Detect which cell encompasses the target text, then output its [X, Y] center coordinate. 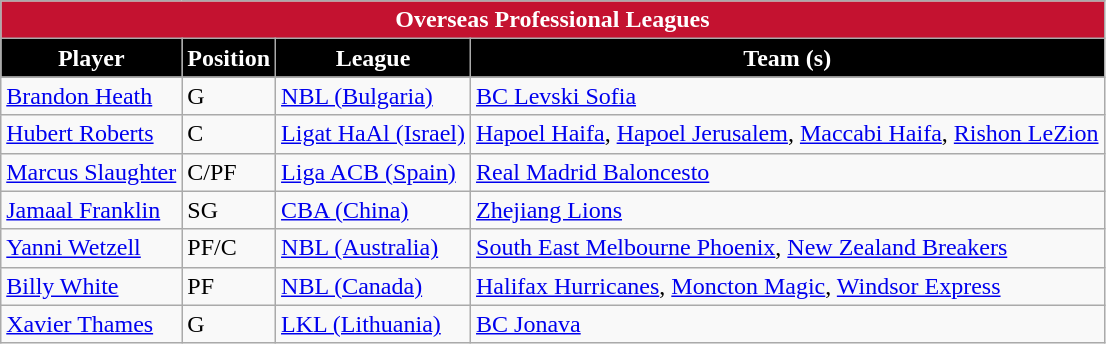
Ligat HaAl (Israel) [374, 134]
Real Madrid Baloncesto [788, 172]
C [229, 134]
Halifax Hurricanes, Moncton Magic, Windsor Express [788, 286]
League [374, 58]
Zhejiang Lions [788, 210]
Marcus Slaughter [92, 172]
PF [229, 286]
Team (s) [788, 58]
South East Melbourne Phoenix, New Zealand Breakers [788, 248]
Hapoel Haifa, Hapoel Jerusalem, Maccabi Haifa, Rishon LeZion [788, 134]
Jamaal Franklin [92, 210]
Yanni Wetzell [92, 248]
CBA (China) [374, 210]
BC Levski Sofia [788, 96]
C/PF [229, 172]
BC Jonava [788, 324]
Liga ACB (Spain) [374, 172]
NBL (Australia) [374, 248]
Brandon Heath [92, 96]
Position [229, 58]
PF/C [229, 248]
Xavier Thames [92, 324]
NBL (Bulgaria) [374, 96]
Player [92, 58]
LKL (Lithuania) [374, 324]
Hubert Roberts [92, 134]
SG [229, 210]
Overseas Professional Leagues [552, 20]
Billy White [92, 286]
NBL (Canada) [374, 286]
